Find where the given text appears and provide that cell's center as [X, Y] coordinate. 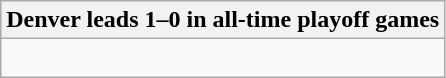
Denver leads 1–0 in all-time playoff games [223, 20]
